Determine the [X, Y] coordinate at the center of the cell enclosing the given text.  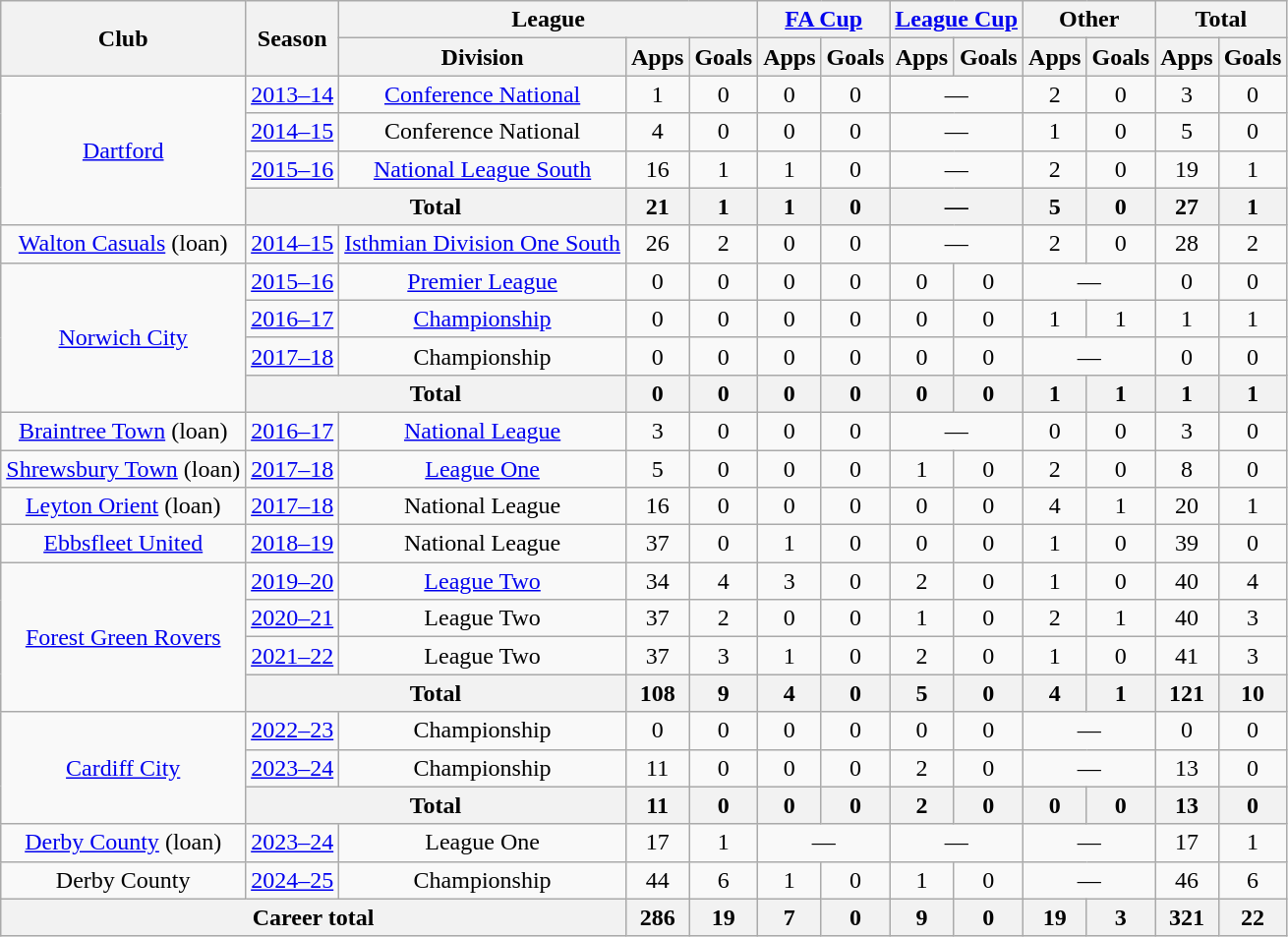
Career total [314, 917]
22 [1253, 917]
20 [1187, 506]
League [549, 20]
Walton Casuals (loan) [124, 244]
Derby County (loan) [124, 843]
Ebbsfleet United [124, 544]
8 [1187, 469]
2022–23 [293, 731]
Braintree Town (loan) [124, 431]
2024–25 [293, 880]
2019–20 [293, 581]
2021–22 [293, 656]
27 [1187, 206]
41 [1187, 656]
2013–14 [293, 94]
National League South [483, 169]
46 [1187, 880]
44 [657, 880]
10 [1253, 693]
7 [790, 917]
286 [657, 917]
34 [657, 581]
39 [1187, 544]
321 [1187, 917]
Norwich City [124, 337]
Premier League [483, 281]
2018–19 [293, 544]
Dartford [124, 150]
League Cup [957, 20]
Season [293, 38]
Cardiff City [124, 768]
28 [1187, 244]
2020–21 [293, 618]
Shrewsbury Town (loan) [124, 469]
Division [483, 57]
Isthmian Division One South [483, 244]
FA Cup [824, 20]
Forest Green Rovers [124, 637]
26 [657, 244]
Club [124, 38]
21 [657, 206]
108 [657, 693]
Other [1089, 20]
121 [1187, 693]
Derby County [124, 880]
Leyton Orient (loan) [124, 506]
